Return (x, y) of the center of cell containing provided text 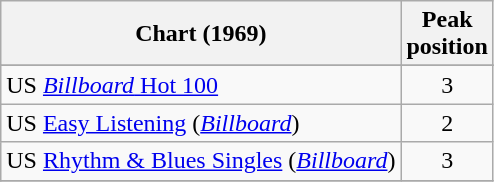
2 (447, 123)
US Easy Listening (Billboard) (201, 123)
US Billboard Hot 100 (201, 85)
Peakposition (447, 34)
US Rhythm & Blues Singles (Billboard) (201, 161)
Chart (1969) (201, 34)
